For the text-containing cell, return its midpoint in (x, y) coordinate format. 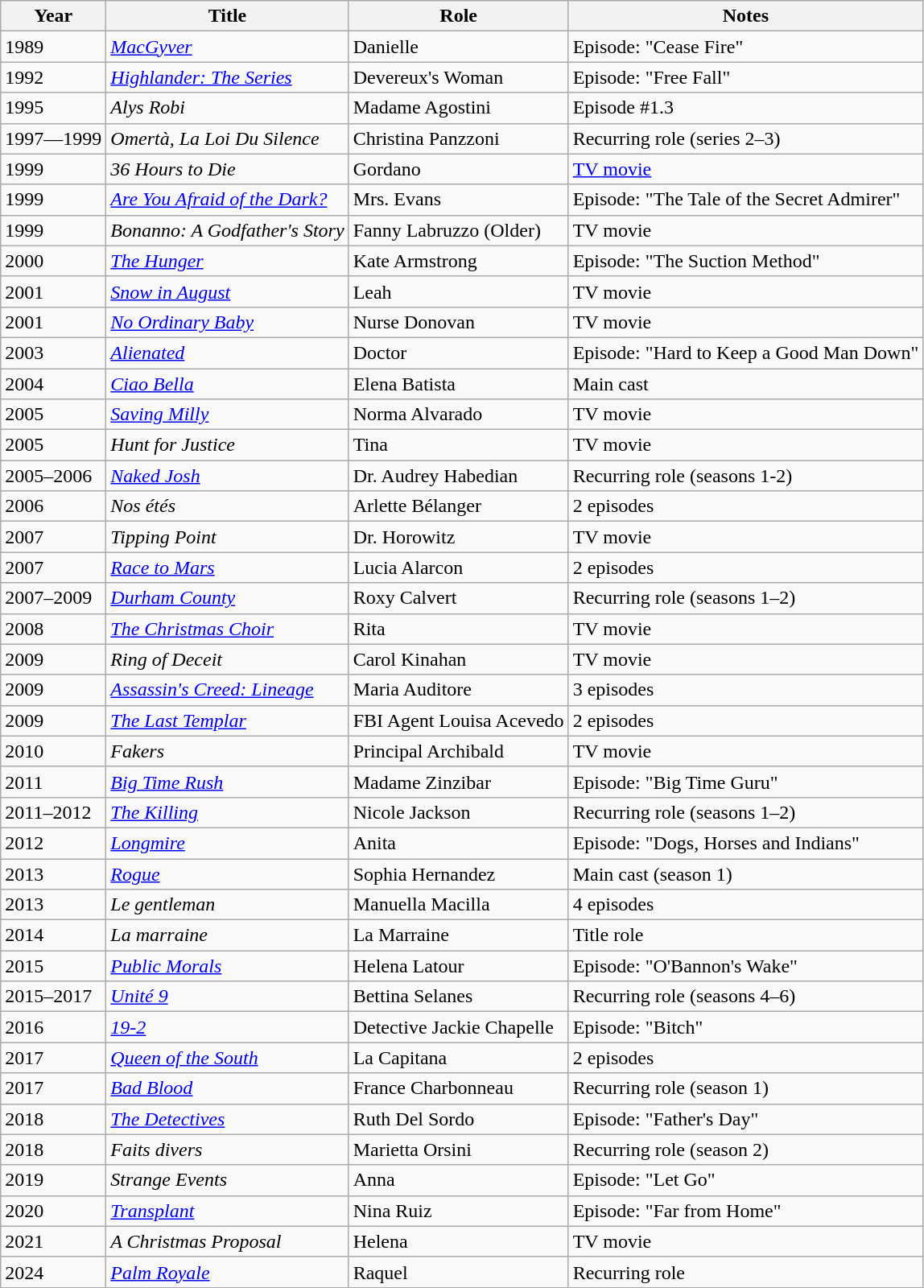
Nurse Donovan (459, 322)
Queen of the South (227, 1058)
Ruth Del Sordo (459, 1119)
36 Hours to Die (227, 169)
Le gentleman (227, 905)
Norma Alvarado (459, 415)
Durham County (227, 598)
Madame Agostini (459, 108)
Helena (459, 1241)
Episode: "Let Go" (745, 1180)
The Killing (227, 812)
Snow in August (227, 291)
1995 (53, 108)
2011 (53, 782)
Omertà, La Loi Du Silence (227, 138)
Rogue (227, 873)
1992 (53, 77)
2003 (53, 353)
Highlander: The Series (227, 77)
La marraine (227, 935)
Episode: "Big Time Guru" (745, 782)
Ring of Deceit (227, 659)
Mrs. Evans (459, 200)
Nos étés (227, 506)
Kate Armstrong (459, 261)
Principal Archibald (459, 751)
2000 (53, 261)
Marietta Orsini (459, 1150)
Gordano (459, 169)
Fanny Labruzzo (Older) (459, 230)
Title (227, 16)
France Charbonneau (459, 1088)
2015 (53, 966)
2021 (53, 1241)
Manuella Macilla (459, 905)
Recurring role (season 2) (745, 1150)
Race to Mars (227, 568)
1997—1999 (53, 138)
2019 (53, 1180)
Episode: "The Suction Method" (745, 261)
Tina (459, 445)
Danielle (459, 47)
Recurring role (season 1) (745, 1088)
Lucia Alarcon (459, 568)
Public Morals (227, 966)
The Last Templar (227, 720)
Alys Robi (227, 108)
Main cast (season 1) (745, 873)
4 episodes (745, 905)
Episode: "Dogs, Horses and Indians" (745, 843)
2007–2009 (53, 598)
Role (459, 16)
2011–2012 (53, 812)
FBI Agent Louisa Acevedo (459, 720)
The Detectives (227, 1119)
Recurring role (745, 1272)
Nicole Jackson (459, 812)
2004 (53, 384)
Rita (459, 629)
The Hunger (227, 261)
Sophia Hernandez (459, 873)
Madame Zinzibar (459, 782)
Palm Royale (227, 1272)
2006 (53, 506)
Detective Jackie Chapelle (459, 1027)
Naked Josh (227, 476)
2005–2006 (53, 476)
Episode: "Bitch" (745, 1027)
Year (53, 16)
Carol Kinahan (459, 659)
Elena Batista (459, 384)
2016 (53, 1027)
Tipping Point (227, 537)
Christina Panzzoni (459, 138)
Strange Events (227, 1180)
Notes (745, 16)
Faits divers (227, 1150)
Big Time Rush (227, 782)
Recurring role (seasons 4–6) (745, 997)
Unité 9 (227, 997)
MacGyver (227, 47)
2010 (53, 751)
2020 (53, 1211)
Fakers (227, 751)
Roxy Calvert (459, 598)
Bad Blood (227, 1088)
2012 (53, 843)
Dr. Audrey Habedian (459, 476)
Hunt for Justice (227, 445)
Are You Afraid of the Dark? (227, 200)
Main cast (745, 384)
Leah (459, 291)
Episode: "Father's Day" (745, 1119)
Ciao Bella (227, 384)
Doctor (459, 353)
Longmire (227, 843)
La Marraine (459, 935)
Episode: "Hard to Keep a Good Man Down" (745, 353)
Anna (459, 1180)
Transplant (227, 1211)
2014 (53, 935)
Episode: "The Tale of the Secret Admirer" (745, 200)
La Capitana (459, 1058)
Bonanno: A Godfather's Story (227, 230)
No Ordinary Baby (227, 322)
Episode: "Cease Fire" (745, 47)
Arlette Bélanger (459, 506)
Devereux's Woman (459, 77)
Episode: "Far from Home" (745, 1211)
19-2 (227, 1027)
Assassin's Creed: Lineage (227, 690)
Nina Ruiz (459, 1211)
Recurring role (series 2–3) (745, 138)
Raquel (459, 1272)
3 episodes (745, 690)
1989 (53, 47)
Alienated (227, 353)
2024 (53, 1272)
A Christmas Proposal (227, 1241)
Episode: "O'Bannon's Wake" (745, 966)
Anita (459, 843)
Bettina Selanes (459, 997)
Episode #1.3 (745, 108)
Helena Latour (459, 966)
Dr. Horowitz (459, 537)
Title role (745, 935)
Recurring role (seasons 1-2) (745, 476)
Maria Auditore (459, 690)
Saving Milly (227, 415)
The Christmas Choir (227, 629)
Episode: "Free Fall" (745, 77)
2015–2017 (53, 997)
2008 (53, 629)
